Search for the cell housing the specified text and yield its (x, y) center coordinate. 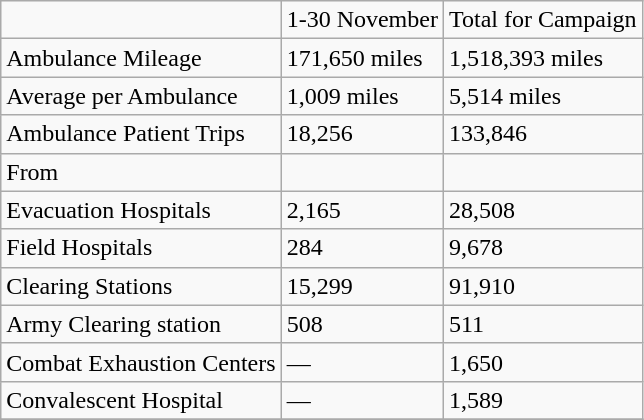
133,846 (542, 134)
1-30 November (362, 20)
5,514 miles (542, 96)
511 (542, 324)
28,508 (542, 210)
1,009 miles (362, 96)
From (141, 172)
Average per Ambulance (141, 96)
Clearing Stations (141, 286)
508 (362, 324)
Evacuation Hospitals (141, 210)
15,299 (362, 286)
18,256 (362, 134)
9,678 (542, 248)
Total for Campaign (542, 20)
91,910 (542, 286)
Ambulance Patient Trips (141, 134)
Ambulance Mileage (141, 58)
171,650 miles (362, 58)
2,165 (362, 210)
Army Clearing station (141, 324)
Field Hospitals (141, 248)
1,650 (542, 362)
284 (362, 248)
1,518,393 miles (542, 58)
1,589 (542, 400)
Convalescent Hospital (141, 400)
Combat Exhaustion Centers (141, 362)
